For the text-containing cell, return its midpoint in [X, Y] coordinate format. 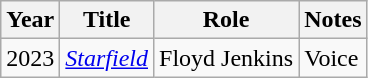
Notes [333, 20]
2023 [30, 58]
Title [107, 20]
Role [226, 20]
Starfield [107, 58]
Year [30, 20]
Voice [333, 58]
Floyd Jenkins [226, 58]
